Scan for the cell matching the given text and deliver its (x, y) coordinate at center. 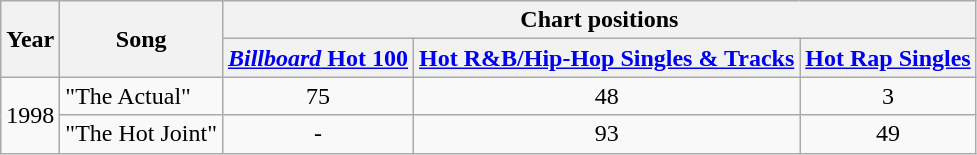
Year (30, 39)
3 (888, 96)
49 (888, 134)
Hot Rap Singles (888, 58)
1998 (30, 115)
"The Hot Joint" (142, 134)
- (318, 134)
48 (607, 96)
75 (318, 96)
Hot R&B/Hip-Hop Singles & Tracks (607, 58)
Billboard Hot 100 (318, 58)
Song (142, 39)
93 (607, 134)
Chart positions (599, 20)
"The Actual" (142, 96)
